Capture the cell that displays the provided text and extract its [X, Y] central coordinate. 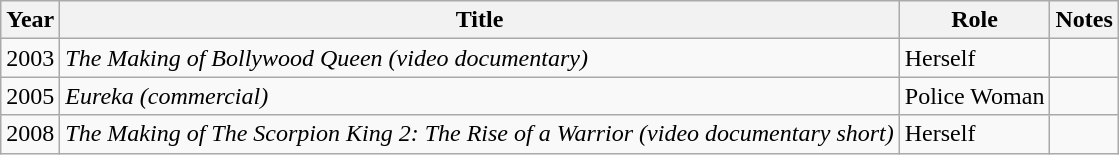
Year [30, 20]
Title [480, 20]
2008 [30, 134]
2005 [30, 96]
Eureka (commercial) [480, 96]
Notes [1084, 20]
The Making of Bollywood Queen (video documentary) [480, 58]
2003 [30, 58]
Role [974, 20]
The Making of The Scorpion King 2: The Rise of a Warrior (video documentary short) [480, 134]
Police Woman [974, 96]
